Identify which cell holds the provided text, then report its [x, y] central coordinate. 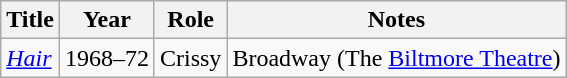
Hair [30, 58]
Title [30, 20]
Crissy [190, 58]
Broadway (The Biltmore Theatre) [396, 58]
1968–72 [106, 58]
Notes [396, 20]
Year [106, 20]
Role [190, 20]
